Locate the cell with the specified text and output its (X, Y) center coordinate. 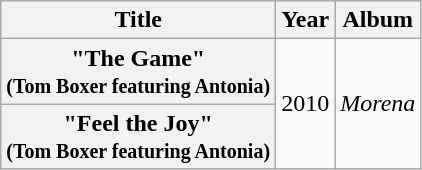
Year (306, 20)
2010 (306, 104)
Album (378, 20)
Morena (378, 104)
"Feel the Joy"(Tom Boxer featuring Antonia) (138, 136)
"The Game"(Tom Boxer featuring Antonia) (138, 72)
Title (138, 20)
